Determine the (x, y) coordinate at the center of the cell enclosing the given text.  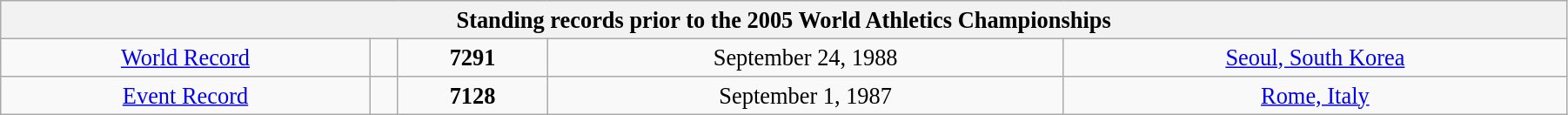
World Record (185, 57)
Seoul, South Korea (1315, 57)
7128 (472, 95)
Standing records prior to the 2005 World Athletics Championships (784, 19)
Rome, Italy (1315, 95)
Event Record (185, 95)
7291 (472, 57)
September 1, 1987 (806, 95)
September 24, 1988 (806, 57)
